Output the (x, y) coordinate of the center of the cell containing the given text.  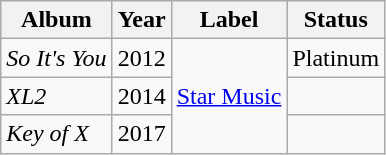
XL2 (56, 96)
2017 (142, 134)
Label (229, 20)
Platinum (336, 58)
Album (56, 20)
Key of X (56, 134)
2014 (142, 96)
Year (142, 20)
2012 (142, 58)
Status (336, 20)
So It's You (56, 58)
Star Music (229, 96)
